For the text-containing cell, return its midpoint in [X, Y] coordinate format. 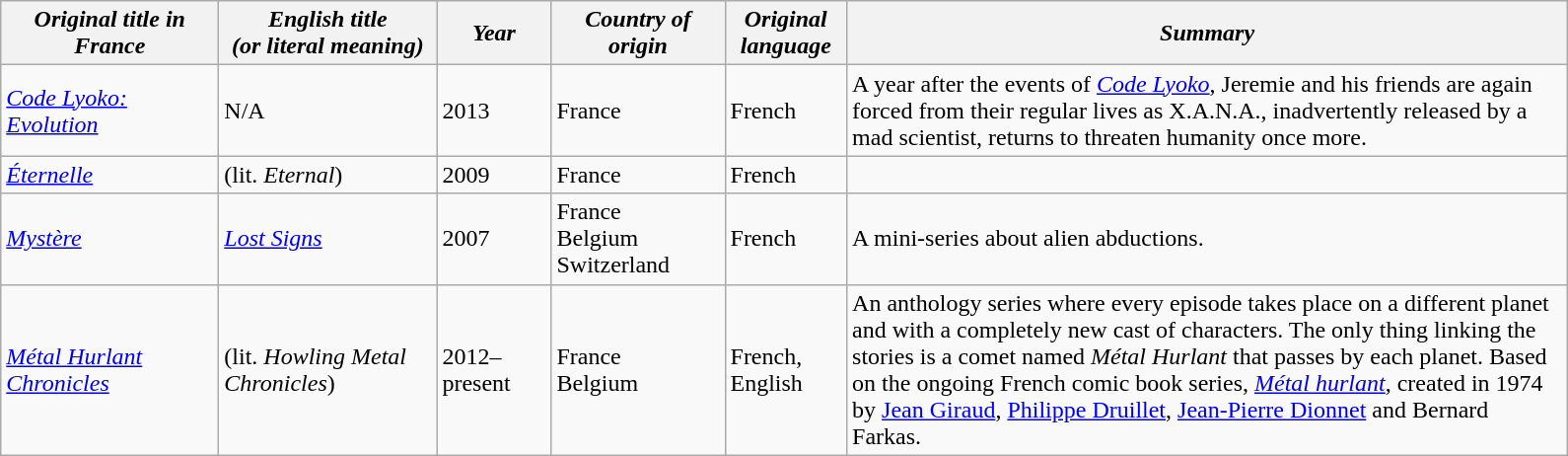
2013 [494, 111]
2007 [494, 239]
Code Lyoko: Evolution [110, 111]
2009 [494, 175]
N/A [327, 111]
A mini-series about alien abductions. [1207, 239]
(lit. Howling Metal Chronicles) [327, 369]
Country of origin [638, 34]
FranceBelgiumSwitzerland [638, 239]
Original language [786, 34]
Métal Hurlant Chronicles [110, 369]
Lost Signs [327, 239]
Summary [1207, 34]
(lit. Eternal) [327, 175]
French, English [786, 369]
2012–present [494, 369]
FranceBelgium [638, 369]
Original title in France [110, 34]
Éternelle [110, 175]
Mystère [110, 239]
Year [494, 34]
English title(or literal meaning) [327, 34]
